Pinpoint the cell where the given text exists, returning its (X, Y) midpoint coordinate. 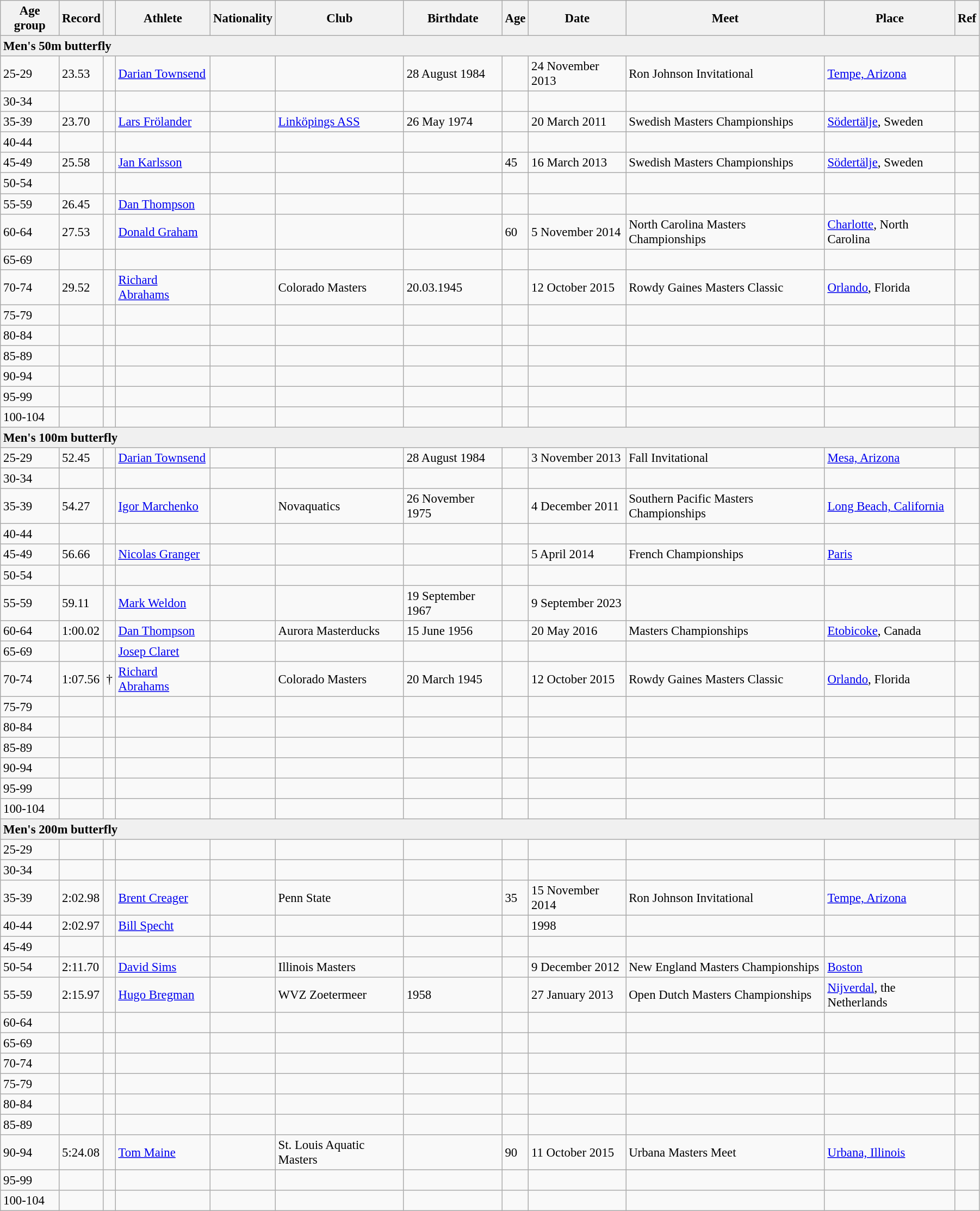
Aurora Masterducks (339, 631)
Josep Claret (163, 651)
9 September 2023 (578, 603)
Men's 200m butterfly (490, 830)
Men's 50m butterfly (490, 46)
26.45 (82, 204)
24 November 2013 (578, 74)
5 April 2014 (578, 555)
11 October 2015 (578, 1152)
Lars Frölander (163, 122)
Athlete (163, 18)
20 March 2011 (578, 122)
20.03.1945 (452, 287)
French Championships (725, 555)
Nationality (243, 18)
23.53 (82, 74)
2:02.97 (82, 926)
5 November 2014 (578, 232)
60 (516, 232)
Nijverdal, the Netherlands (890, 994)
2:15.97 (82, 994)
Novaquatics (339, 506)
2:02.98 (82, 898)
Igor Marchenko (163, 506)
Charlotte, North Carolina (890, 232)
29.52 (82, 287)
52.45 (82, 458)
Age (516, 18)
Date (578, 18)
Brent Creager (163, 898)
15 November 2014 (578, 898)
North Carolina Masters Championships (725, 232)
19 September 1967 (452, 603)
Bill Specht (163, 926)
Meet (725, 18)
27 January 2013 (578, 994)
26 May 1974 (452, 122)
Open Dutch Masters Championships (725, 994)
Hugo Bregman (163, 994)
15 June 1956 (452, 631)
Etobicoke, Canada (890, 631)
Nicolas Granger (163, 555)
Urbana Masters Meet (725, 1152)
Mark Weldon (163, 603)
WVZ Zoetermeer (339, 994)
Jan Karlsson (163, 163)
45 (516, 163)
56.66 (82, 555)
1:07.56 (82, 679)
35 (516, 898)
Boston (890, 967)
Paris (890, 555)
Place (890, 18)
1958 (452, 994)
Masters Championships (725, 631)
† (109, 679)
David Sims (163, 967)
New England Masters Championships (725, 967)
Illinois Masters (339, 967)
5:24.08 (82, 1152)
25.58 (82, 163)
Penn State (339, 898)
2:11.70 (82, 967)
Birthdate (452, 18)
1:00.02 (82, 631)
Fall Invitational (725, 458)
54.27 (82, 506)
Mesa, Arizona (890, 458)
9 December 2012 (578, 967)
Club (339, 18)
St. Louis Aquatic Masters (339, 1152)
Age group (30, 18)
20 May 2016 (578, 631)
59.11 (82, 603)
26 November 1975 (452, 506)
Linköpings ASS (339, 122)
1998 (578, 926)
27.53 (82, 232)
Men's 100m butterfly (490, 438)
Tom Maine (163, 1152)
16 March 2013 (578, 163)
23.70 (82, 122)
Southern Pacific Masters Championships (725, 506)
4 December 2011 (578, 506)
20 March 1945 (452, 679)
3 November 2013 (578, 458)
Donald Graham (163, 232)
Urbana, Illinois (890, 1152)
90 (516, 1152)
Record (82, 18)
Long Beach, California (890, 506)
Ref (967, 18)
